Identify which cell holds the provided text, then report its (X, Y) central coordinate. 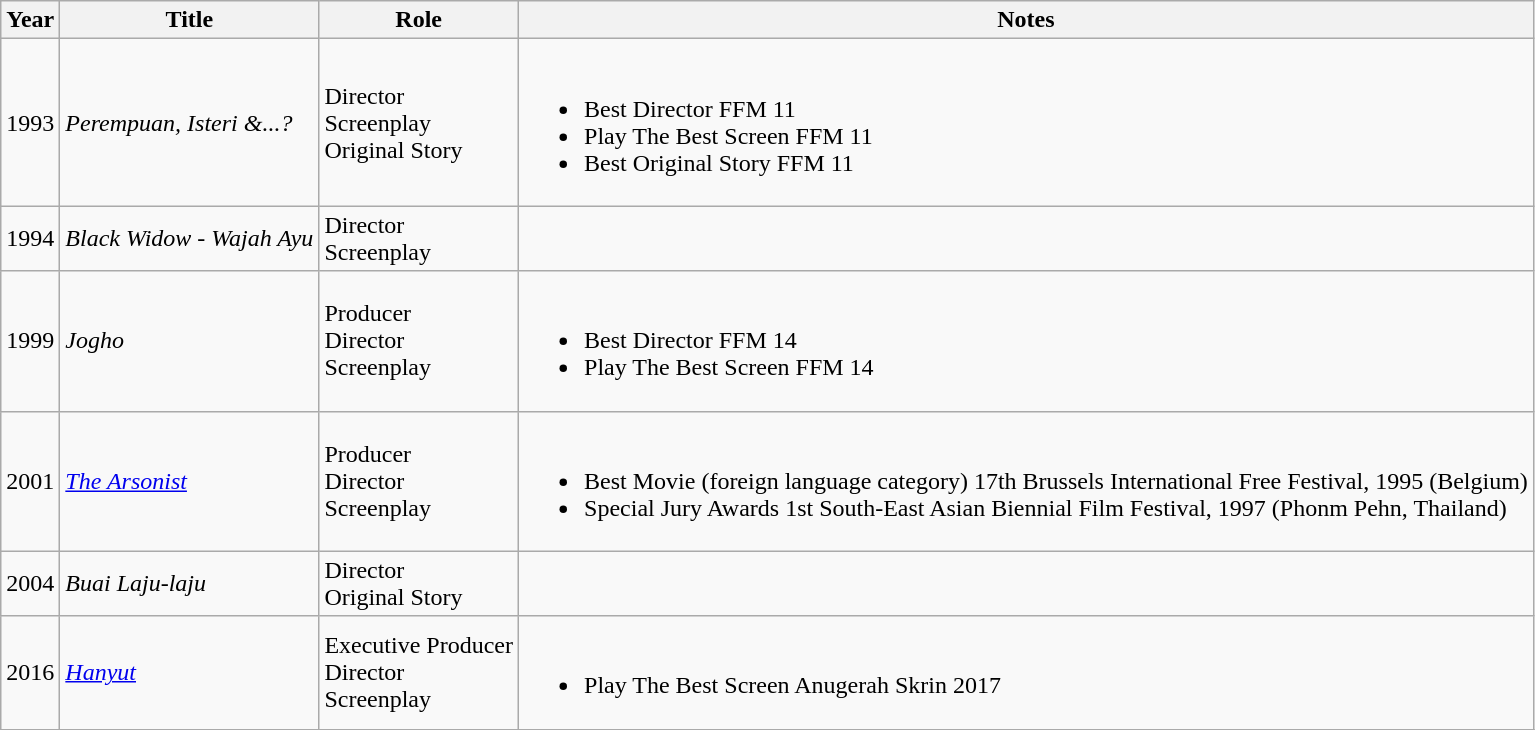
Buai Laju-laju (190, 584)
Black Widow - Wajah Ayu (190, 238)
Director Original Story (419, 584)
Perempuan, Isteri &...? (190, 122)
1994 (30, 238)
1999 (30, 341)
2001 (30, 481)
Executive Producer Director Screenplay (419, 672)
Play The Best Screen Anugerah Skrin 2017 (1026, 672)
Jogho (190, 341)
Director Screenplay Original Story (419, 122)
Best Director FFM 14Play The Best Screen FFM 14 (1026, 341)
Hanyut (190, 672)
2016 (30, 672)
Best Director FFM 11Play The Best Screen FFM 11Best Original Story FFM 11 (1026, 122)
Year (30, 20)
Director Screenplay (419, 238)
2004 (30, 584)
Title (190, 20)
Notes (1026, 20)
1993 (30, 122)
Role (419, 20)
The Arsonist (190, 481)
